Capture the cell that displays the provided text and extract its [x, y] central coordinate. 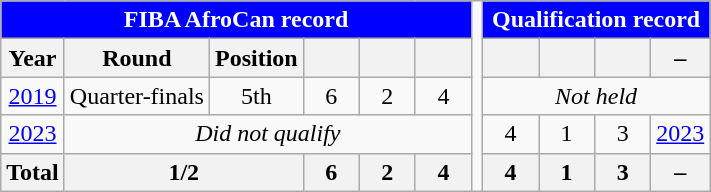
Round [136, 58]
FIBA AfroCan record [236, 20]
Did not qualify [268, 134]
5th [256, 96]
1/2 [184, 172]
Qualification record [596, 20]
Year [33, 58]
Total [33, 172]
2019 [33, 96]
Position [256, 58]
Not held [596, 96]
Quarter-finals [136, 96]
